Determine the (x, y) coordinate at the center of the cell enclosing the given text.  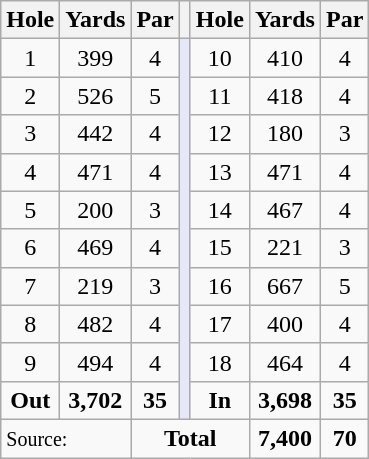
3,702 (96, 400)
219 (96, 286)
18 (220, 362)
Total (190, 438)
410 (284, 58)
7 (30, 286)
494 (96, 362)
526 (96, 96)
221 (284, 248)
In (220, 400)
418 (284, 96)
180 (284, 134)
3,698 (284, 400)
469 (96, 248)
1 (30, 58)
16 (220, 286)
399 (96, 58)
400 (284, 324)
11 (220, 96)
467 (284, 210)
14 (220, 210)
10 (220, 58)
17 (220, 324)
6 (30, 248)
482 (96, 324)
13 (220, 172)
8 (30, 324)
200 (96, 210)
667 (284, 286)
15 (220, 248)
Source: (66, 438)
464 (284, 362)
9 (30, 362)
7,400 (284, 438)
70 (344, 438)
2 (30, 96)
Out (30, 400)
12 (220, 134)
442 (96, 134)
